For the text-containing cell, return its midpoint in [x, y] coordinate format. 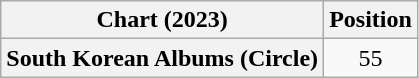
55 [371, 58]
Position [371, 20]
Chart (2023) [162, 20]
South Korean Albums (Circle) [162, 58]
